Find where the given text appears and provide that cell's center as (X, Y) coordinate. 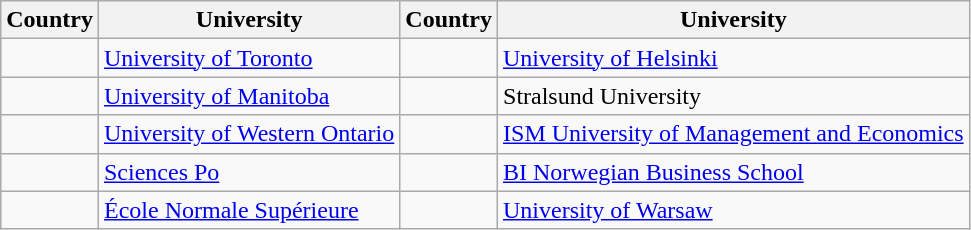
Stralsund University (734, 96)
Sciences Po (248, 172)
University of Toronto (248, 58)
BI Norwegian Business School (734, 172)
University of Helsinki (734, 58)
ISM University of Management and Economics (734, 134)
University of Western Ontario (248, 134)
University of Manitoba (248, 96)
École Normale Supérieure (248, 210)
University of Warsaw (734, 210)
